Detect which cell encompasses the target text, then output its [X, Y] center coordinate. 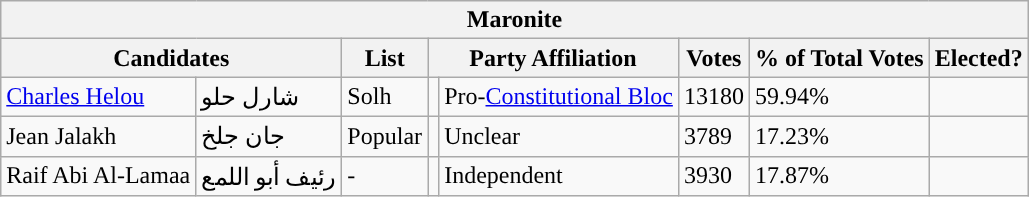
شارل حلو [269, 97]
Party Affiliation [554, 58]
Independent [559, 176]
Candidates [172, 58]
Pro-Constitutional Bloc [559, 97]
Unclear [559, 136]
Elected? [978, 58]
59.94% [839, 97]
Jean Jalakh [98, 136]
% of Total Votes [839, 58]
List [385, 58]
13180 [714, 97]
17.23% [839, 136]
3789 [714, 136]
Votes [714, 58]
رئيف أبو اللمع [269, 176]
Maronite [515, 20]
- [385, 176]
جان جلخ [269, 136]
Charles Helou [98, 97]
17.87% [839, 176]
3930 [714, 176]
Solh [385, 97]
Popular [385, 136]
Raif Abi Al-Lamaa [98, 176]
